Identify which cell holds the provided text, then report its [x, y] central coordinate. 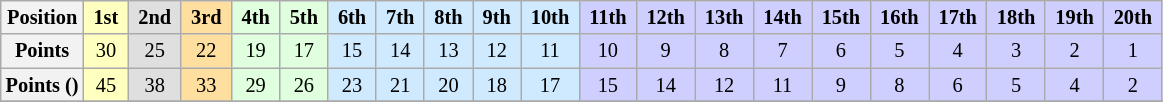
30 [106, 51]
1 [1133, 51]
12th [665, 17]
21 [400, 85]
Points () [42, 85]
26 [304, 85]
29 [256, 85]
25 [154, 51]
13 [448, 51]
Points [42, 51]
3rd [206, 17]
3 [1016, 51]
18th [1016, 17]
45 [106, 85]
4th [256, 17]
9th [497, 17]
11th [608, 17]
20 [448, 85]
17th [957, 17]
20th [1133, 17]
13th [724, 17]
16th [899, 17]
10th [550, 17]
18 [497, 85]
2nd [154, 17]
1st [106, 17]
38 [154, 85]
Position [42, 17]
14th [782, 17]
7th [400, 17]
7 [782, 51]
19th [1074, 17]
23 [352, 85]
6th [352, 17]
15th [841, 17]
19 [256, 51]
5th [304, 17]
10 [608, 51]
22 [206, 51]
33 [206, 85]
8th [448, 17]
